Provide the [x, y] coordinate of the cell's center where the given text is located.  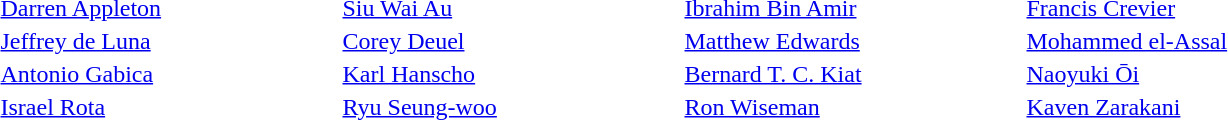
Matthew Edwards [852, 41]
Corey Deuel [510, 41]
Karl Hanscho [510, 74]
Bernard T. C. Kiat [852, 74]
